Search for the cell housing the specified text and yield its [x, y] center coordinate. 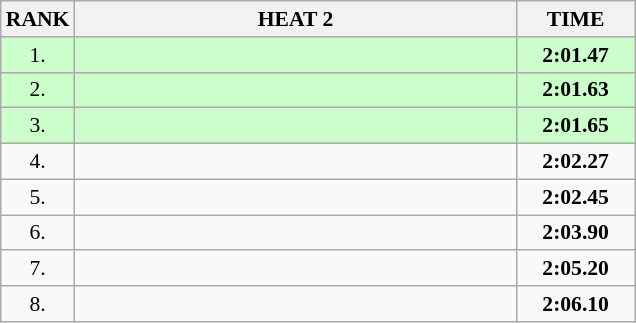
2:01.47 [576, 55]
2:01.63 [576, 90]
2:05.20 [576, 269]
2:03.90 [576, 233]
6. [38, 233]
2. [38, 90]
TIME [576, 19]
1. [38, 55]
8. [38, 304]
4. [38, 162]
2:02.27 [576, 162]
HEAT 2 [295, 19]
3. [38, 126]
RANK [38, 19]
2:01.65 [576, 126]
5. [38, 197]
2:06.10 [576, 304]
7. [38, 269]
2:02.45 [576, 197]
